Return the (X, Y) coordinate for the center point of the cell that contains the specified text.  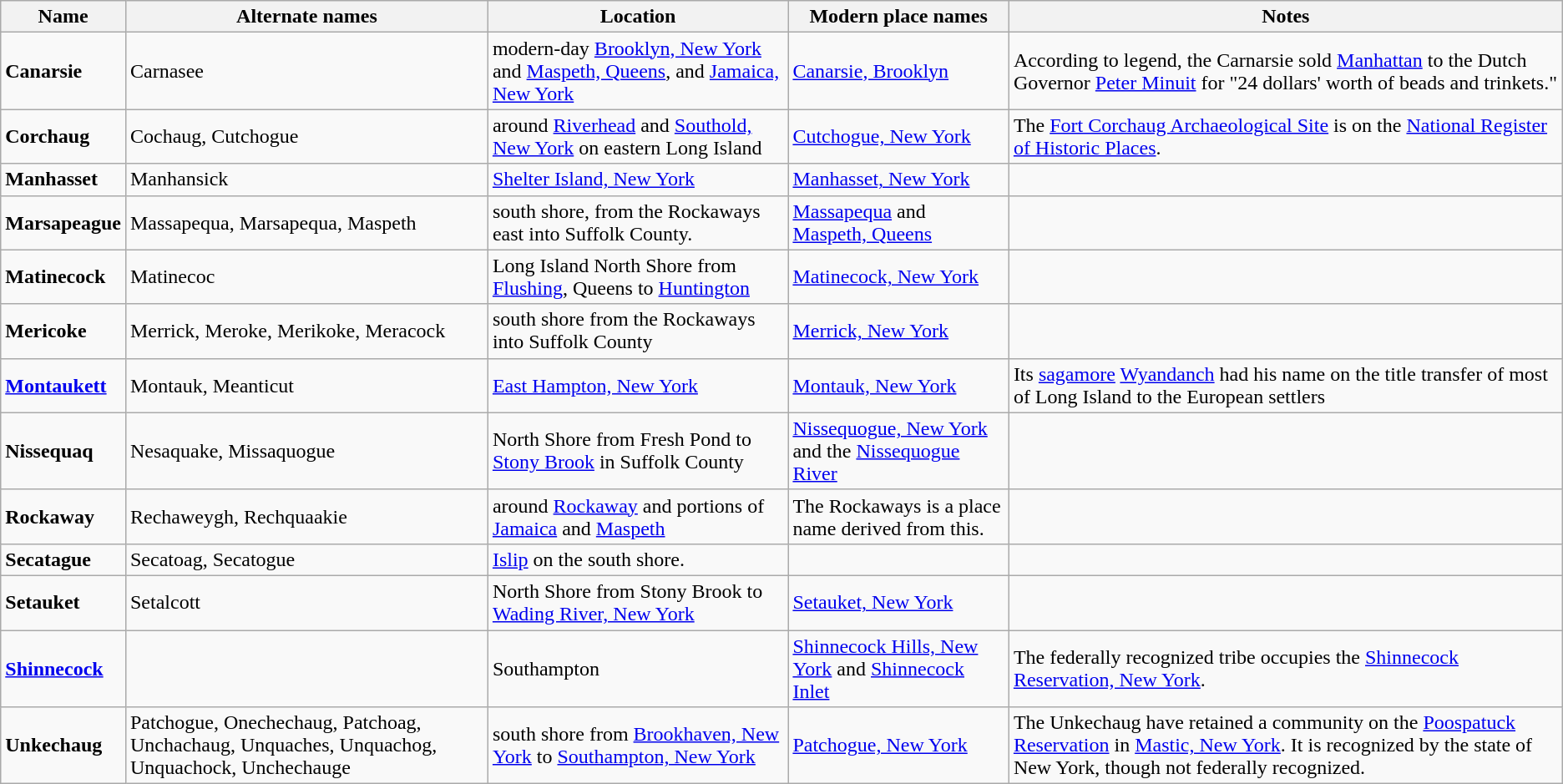
According to legend, the Carnarsie sold Manhattan to the Dutch Governor Peter Minuit for "24 dollars' worth of beads and trinkets." (1286, 71)
Islip on the south shore. (638, 559)
Matinecock (63, 277)
Modern place names (898, 17)
North Shore from Fresh Pond to Stony Brook in Suffolk County (638, 451)
Setauket (63, 603)
Montauk, Meanticut (306, 386)
Setalcott (306, 603)
Nissequogue, New York and the Nissequogue River (898, 451)
Corchaug (63, 137)
Rechaweygh, Rechquaakie (306, 516)
Montaukett (63, 386)
Cochaug, Cutchogue (306, 137)
Canarsie, Brooklyn (898, 71)
Montauk, New York (898, 386)
south shore from Brookhaven, New York to Southampton, New York (638, 746)
Carnasee (306, 71)
Patchogue, New York (898, 746)
Manhasset, New York (898, 180)
Shinnecock Hills, New York and Shinnecock Inlet (898, 668)
Notes (1286, 17)
Its sagamore Wyandanch had his name on the title transfer of most of Long Island to the European settlers (1286, 386)
south shore from the Rockaways into Suffolk County (638, 331)
around Riverhead and Southold, New York on eastern Long Island (638, 137)
Name (63, 17)
Matinecoc (306, 277)
Massapequa and Maspeth, Queens (898, 222)
Manhansick (306, 180)
North Shore from Stony Brook to Wading River, New York (638, 603)
Merrick, New York (898, 331)
Cutchogue, New York (898, 137)
Patchogue, Onechechaug, Patchoag, Unchachaug, Unquaches, Unquachog, Unquachock, Unchechauge (306, 746)
Rockaway (63, 516)
Matinecock, New York (898, 277)
The federally recognized tribe occupies the Shinnecock Reservation, New York. (1286, 668)
Shelter Island, New York (638, 180)
south shore, from the Rockaways east into Suffolk County. (638, 222)
Long Island North Shore from Flushing, Queens to Huntington (638, 277)
Mericoke (63, 331)
Secatague (63, 559)
modern-day Brooklyn, New York and Maspeth, Queens, and Jamaica, New York (638, 71)
Nissequaq (63, 451)
Manhasset (63, 180)
around Rockaway and portions of Jamaica and Maspeth (638, 516)
Unkechaug (63, 746)
Merrick, Meroke, Merikoke, Meracock (306, 331)
Setauket, New York (898, 603)
Nesaquake, Missaquogue (306, 451)
Massapequa, Marsapequa, Maspeth (306, 222)
The Fort Corchaug Archaeological Site is on the National Register of Historic Places. (1286, 137)
Alternate names (306, 17)
The Rockaways is a place name derived from this. (898, 516)
Location (638, 17)
East Hampton, New York (638, 386)
Canarsie (63, 71)
Southampton (638, 668)
Secatoag, Secatogue (306, 559)
Shinnecock (63, 668)
Marsapeague (63, 222)
